Provide the [x, y] coordinate of the cell's center where the given text is located.  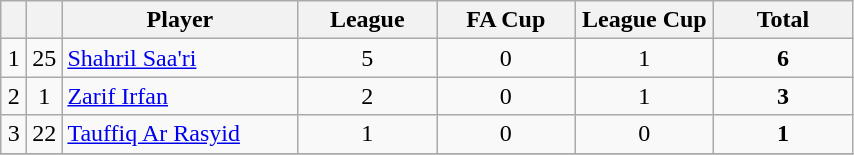
5 [368, 58]
22 [44, 134]
Total [784, 20]
Zarif Irfan [180, 96]
Shahril Saa'ri [180, 58]
25 [44, 58]
FA Cup [506, 20]
League [368, 20]
Tauffiq Ar Rasyid [180, 134]
Player [180, 20]
6 [784, 58]
League Cup [644, 20]
